Determine the [x, y] coordinate at the center of the cell enclosing the given text.  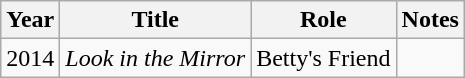
Title [156, 20]
Notes [430, 20]
Betty's Friend [324, 58]
Look in the Mirror [156, 58]
Year [30, 20]
2014 [30, 58]
Role [324, 20]
